Extract the [X, Y] coordinate from the center of the cell holding the provided text.  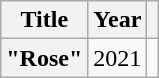
Year [118, 20]
"Rose" [44, 58]
Title [44, 20]
2021 [118, 58]
